Scan for the cell matching the given text and deliver its [X, Y] coordinate at center. 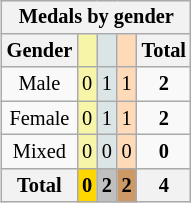
4 [164, 185]
Male [40, 84]
Gender [40, 51]
Female [40, 118]
Medals by gender [96, 17]
Mixed [40, 152]
